Return (X, Y) of the center of cell containing provided text 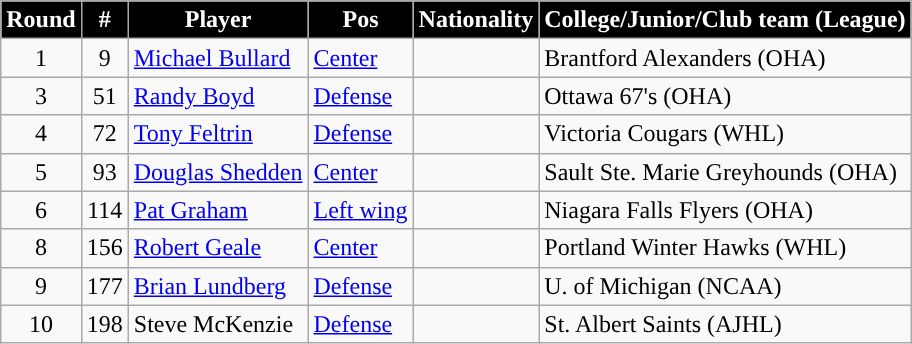
51 (104, 96)
3 (41, 96)
Michael Bullard (218, 58)
Ottawa 67's (OHA) (725, 96)
93 (104, 172)
Left wing (360, 210)
156 (104, 248)
10 (41, 324)
4 (41, 134)
Portland Winter Hawks (WHL) (725, 248)
U. of Michigan (NCAA) (725, 286)
8 (41, 248)
Round (41, 20)
College/Junior/Club team (League) (725, 20)
Nationality (476, 20)
Player (218, 20)
Niagara Falls Flyers (OHA) (725, 210)
Pat Graham (218, 210)
# (104, 20)
198 (104, 324)
Pos (360, 20)
1 (41, 58)
Brian Lundberg (218, 286)
72 (104, 134)
5 (41, 172)
Randy Boyd (218, 96)
St. Albert Saints (AJHL) (725, 324)
Brantford Alexanders (OHA) (725, 58)
Robert Geale (218, 248)
Sault Ste. Marie Greyhounds (OHA) (725, 172)
114 (104, 210)
Douglas Shedden (218, 172)
Tony Feltrin (218, 134)
Steve McKenzie (218, 324)
Victoria Cougars (WHL) (725, 134)
6 (41, 210)
177 (104, 286)
